Scan for the cell matching the given text and deliver its (x, y) coordinate at center. 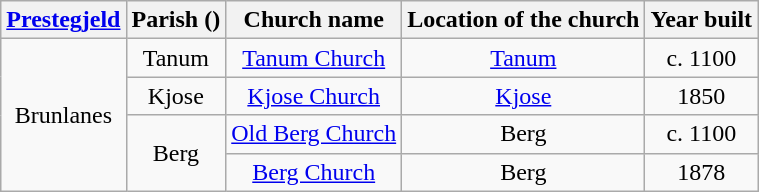
Church name (314, 20)
Old Berg Church (314, 134)
Berg Church (314, 172)
1878 (702, 172)
Brunlanes (64, 115)
Year built (702, 20)
Kjose Church (314, 96)
1850 (702, 96)
Parish () (176, 20)
Prestegjeld (64, 20)
Tanum Church (314, 58)
Location of the church (524, 20)
